Scan for the cell matching the given text and deliver its [X, Y] coordinate at center. 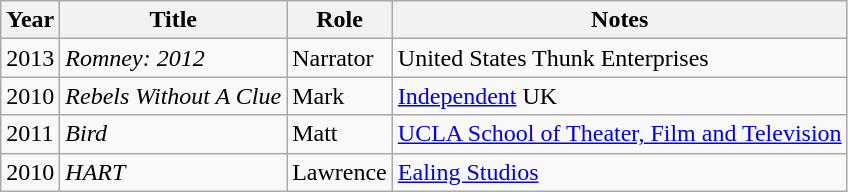
2013 [30, 58]
Narrator [340, 58]
2011 [30, 134]
Lawrence [340, 172]
Rebels Without A Clue [174, 96]
Bird [174, 134]
Independent UK [620, 96]
Ealing Studios [620, 172]
UCLA School of Theater, Film and Television [620, 134]
United States Thunk Enterprises [620, 58]
Role [340, 20]
Notes [620, 20]
HART [174, 172]
Mark [340, 96]
Romney: 2012 [174, 58]
Title [174, 20]
Year [30, 20]
Matt [340, 134]
